Identify which cell holds the provided text, then report its (x, y) central coordinate. 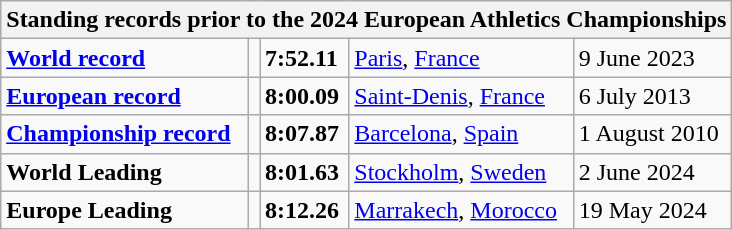
Barcelona, Spain (461, 134)
Europe Leading (124, 210)
Saint-Denis, France (461, 96)
8:07.87 (304, 134)
Standing records prior to the 2024 European Athletics Championships (366, 20)
7:52.11 (304, 58)
9 June 2023 (652, 58)
8:00.09 (304, 96)
World record (124, 58)
Stockholm, Sweden (461, 172)
Championship record (124, 134)
Paris, France (461, 58)
19 May 2024 (652, 210)
Marrakech, Morocco (461, 210)
8:12.26 (304, 210)
World Leading (124, 172)
6 July 2013 (652, 96)
2 June 2024 (652, 172)
1 August 2010 (652, 134)
8:01.63 (304, 172)
European record (124, 96)
